From the cell containing the given text, extract its center point as (x, y) coordinate. 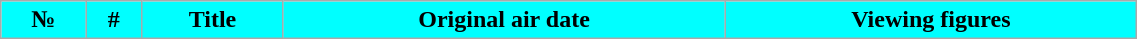
№ (44, 20)
Title (213, 20)
Original air date (504, 20)
Viewing figures (931, 20)
# (114, 20)
